Locate the cell with the specified text and output its [X, Y] center coordinate. 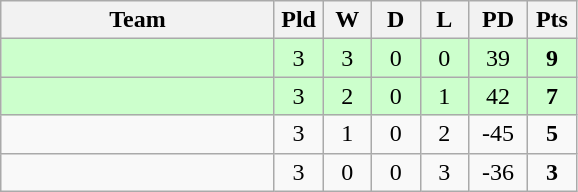
D [396, 20]
7 [552, 96]
L [444, 20]
Team [138, 20]
-36 [498, 172]
42 [498, 96]
39 [498, 58]
-45 [498, 134]
Pld [298, 20]
Pts [552, 20]
W [348, 20]
PD [498, 20]
5 [552, 134]
9 [552, 58]
